Search for the cell housing the specified text and yield its [X, Y] center coordinate. 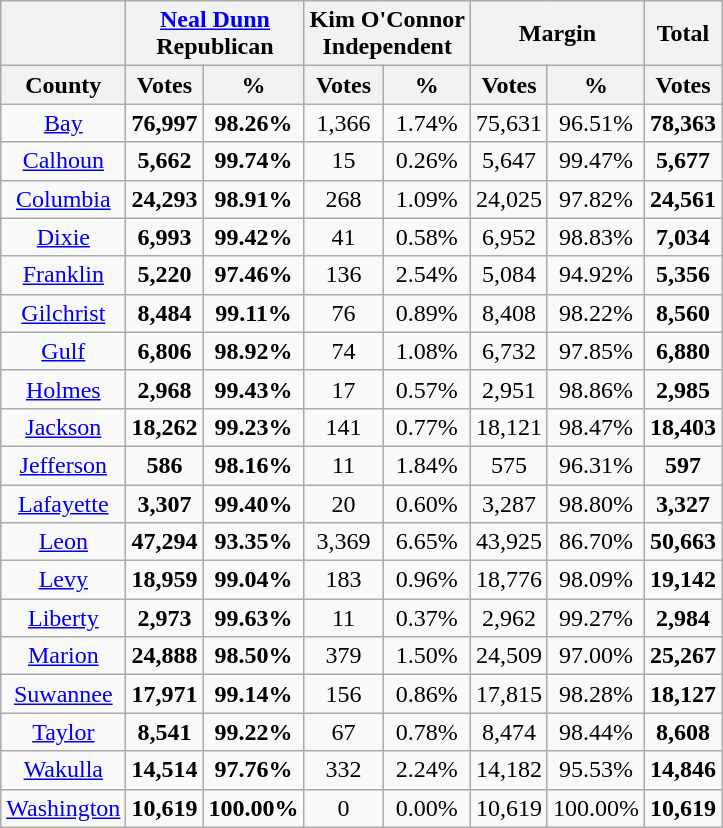
99.47% [596, 161]
Washington [64, 808]
Kim O'ConnorIndependent [387, 34]
1.84% [426, 465]
3,287 [508, 503]
14,182 [508, 770]
County [64, 85]
99.22% [254, 732]
78,363 [684, 123]
379 [344, 656]
98.50% [254, 656]
18,121 [508, 427]
98.47% [596, 427]
8,608 [684, 732]
24,888 [164, 656]
156 [344, 694]
Franklin [64, 275]
0.57% [426, 389]
2,962 [508, 618]
15 [344, 161]
8,408 [508, 313]
1.74% [426, 123]
97.00% [596, 656]
Suwannee [64, 694]
6,880 [684, 351]
67 [344, 732]
99.40% [254, 503]
6.65% [426, 542]
8,474 [508, 732]
0.86% [426, 694]
98.28% [596, 694]
2,985 [684, 389]
99.11% [254, 313]
98.86% [596, 389]
Wakulla [64, 770]
24,509 [508, 656]
141 [344, 427]
17,971 [164, 694]
Calhoun [64, 161]
0.26% [426, 161]
Lafayette [64, 503]
2.24% [426, 770]
2,973 [164, 618]
94.92% [596, 275]
0.96% [426, 580]
99.43% [254, 389]
98.09% [596, 580]
Jefferson [64, 465]
0.58% [426, 237]
Gulf [64, 351]
99.04% [254, 580]
75,631 [508, 123]
98.16% [254, 465]
5,677 [684, 161]
99.63% [254, 618]
18,403 [684, 427]
99.74% [254, 161]
3,327 [684, 503]
50,663 [684, 542]
6,993 [164, 237]
2,951 [508, 389]
8,484 [164, 313]
Margin [557, 34]
0.77% [426, 427]
136 [344, 275]
2,984 [684, 618]
586 [164, 465]
18,127 [684, 694]
19,142 [684, 580]
18,776 [508, 580]
97.82% [596, 199]
Neal DunnRepublican [215, 34]
0 [344, 808]
6,732 [508, 351]
25,267 [684, 656]
93.35% [254, 542]
Gilchrist [64, 313]
Holmes [64, 389]
18,959 [164, 580]
20 [344, 503]
2,968 [164, 389]
332 [344, 770]
98.44% [596, 732]
1.09% [426, 199]
17 [344, 389]
0.78% [426, 732]
14,846 [684, 770]
99.14% [254, 694]
8,541 [164, 732]
98.22% [596, 313]
3,307 [164, 503]
96.31% [596, 465]
96.51% [596, 123]
Jackson [64, 427]
24,293 [164, 199]
Marion [64, 656]
268 [344, 199]
43,925 [508, 542]
86.70% [596, 542]
Levy [64, 580]
5,647 [508, 161]
0.37% [426, 618]
6,952 [508, 237]
6,806 [164, 351]
97.76% [254, 770]
24,561 [684, 199]
98.91% [254, 199]
7,034 [684, 237]
99.27% [596, 618]
99.42% [254, 237]
5,220 [164, 275]
17,815 [508, 694]
597 [684, 465]
99.23% [254, 427]
5,356 [684, 275]
8,560 [684, 313]
0.00% [426, 808]
47,294 [164, 542]
5,662 [164, 161]
Bay [64, 123]
3,369 [344, 542]
76 [344, 313]
Total [684, 34]
14,514 [164, 770]
Dixie [64, 237]
0.89% [426, 313]
97.85% [596, 351]
98.83% [596, 237]
Taylor [64, 732]
97.46% [254, 275]
98.26% [254, 123]
183 [344, 580]
5,084 [508, 275]
Liberty [64, 618]
Columbia [64, 199]
98.80% [596, 503]
575 [508, 465]
95.53% [596, 770]
74 [344, 351]
76,997 [164, 123]
1,366 [344, 123]
98.92% [254, 351]
1.08% [426, 351]
1.50% [426, 656]
18,262 [164, 427]
2.54% [426, 275]
41 [344, 237]
24,025 [508, 199]
Leon [64, 542]
0.60% [426, 503]
